Provide the [X, Y] coordinate of the cell's center where the given text is located.  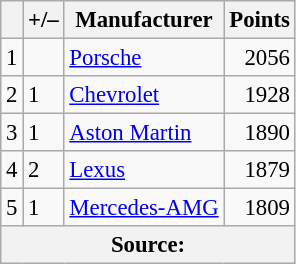
1879 [260, 170]
Source: [148, 245]
Lexus [144, 170]
4 [12, 170]
+/– [44, 20]
Points [260, 20]
2056 [260, 58]
5 [12, 208]
1890 [260, 133]
Porsche [144, 58]
Mercedes-AMG [144, 208]
1928 [260, 95]
3 [12, 133]
Aston Martin [144, 133]
1809 [260, 208]
Chevrolet [144, 95]
Manufacturer [144, 20]
